Determine the [X, Y] coordinate at the center of the cell enclosing the given text.  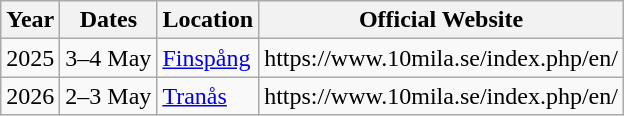
2–3 May [108, 96]
2026 [30, 96]
3–4 May [108, 58]
2025 [30, 58]
Finspång [208, 58]
Tranås [208, 96]
Year [30, 20]
Dates [108, 20]
Official Website [442, 20]
Location [208, 20]
